Output the (X, Y) coordinate of the center of the cell containing the given text.  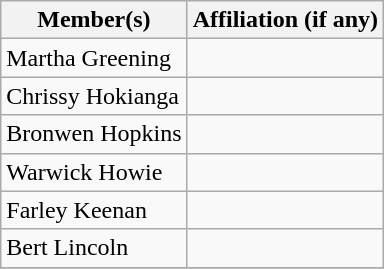
Chrissy Hokianga (94, 96)
Warwick Howie (94, 172)
Affiliation (if any) (285, 20)
Bert Lincoln (94, 248)
Member(s) (94, 20)
Farley Keenan (94, 210)
Bronwen Hopkins (94, 134)
Martha Greening (94, 58)
